Return (X, Y) of the center of cell containing provided text 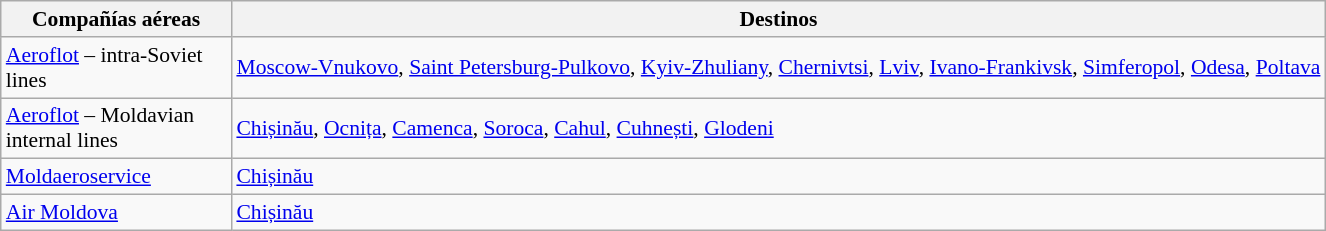
Moscow-Vnukovo, Saint Petersburg-Pulkovo, Kyiv-Zhuliany, Chernivtsi, Lviv, Ivano-Frankivsk, Simferopol, Odesa, Poltava (778, 68)
Chișinău, Ocnița, Camenca, Soroca, Cahul, Cuhnești, Glodeni (778, 128)
Aeroflot – intra-Soviet lines (116, 68)
Destinos (778, 19)
Air Moldova (116, 213)
Compañías aéreas (116, 19)
Aeroflot – Moldavian internal lines (116, 128)
Moldaeroservice (116, 177)
